Extract the [x, y] coordinate from the center of the cell holding the provided text.  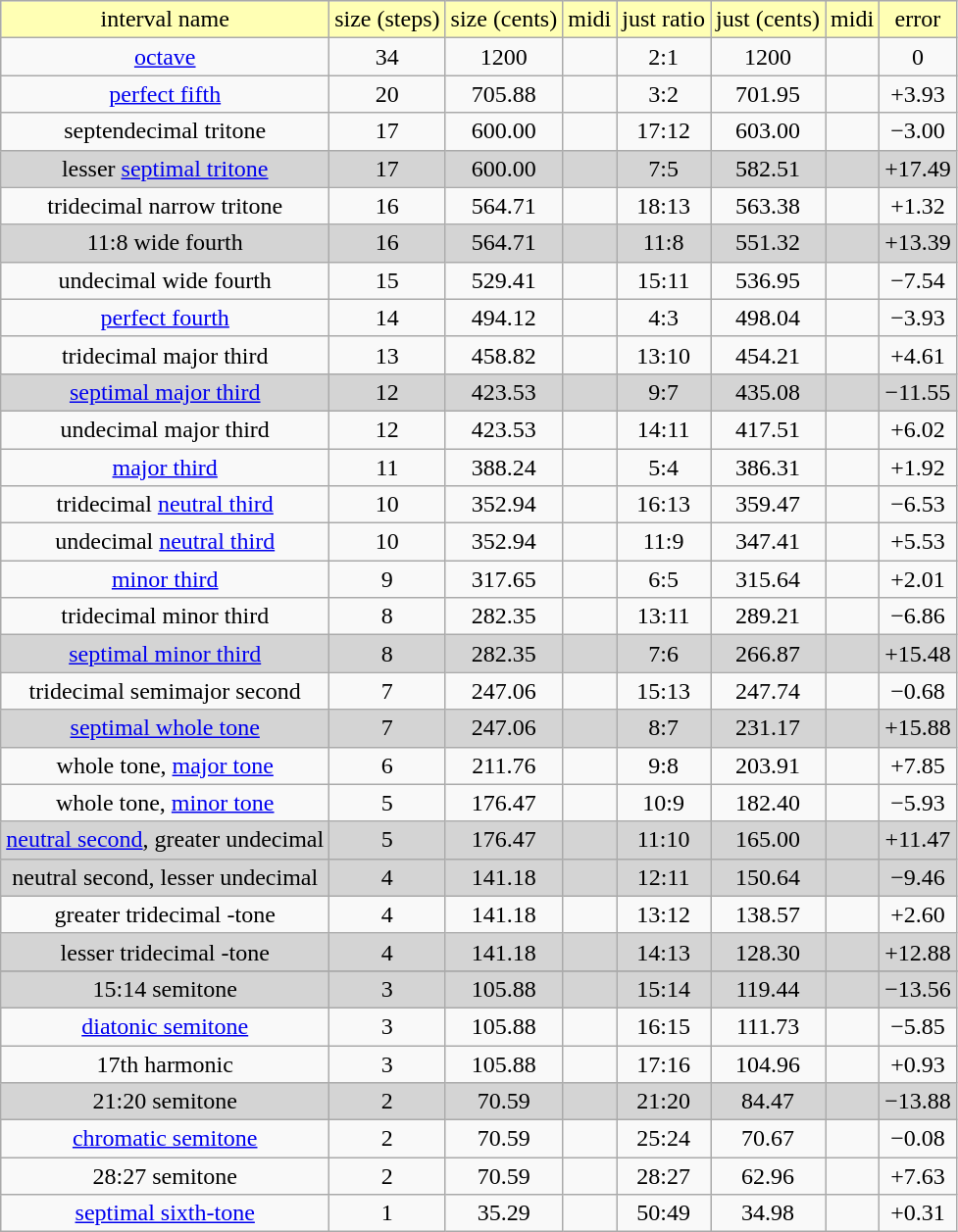
603.00 [767, 131]
203.91 [767, 765]
+2.01 [918, 579]
error [918, 20]
150.64 [767, 877]
+7.63 [918, 1176]
perfect fourth [165, 318]
−0.68 [918, 691]
25:24 [664, 1139]
231.17 [767, 728]
435.08 [767, 392]
minor third [165, 579]
7:5 [664, 169]
+2.60 [918, 914]
494.12 [504, 318]
+6.02 [918, 429]
+1.32 [918, 206]
247.74 [767, 691]
359.47 [767, 505]
11:8 wide fourth [165, 243]
septendecimal tritone [165, 131]
13 [387, 355]
17:16 [664, 1063]
15 [387, 280]
347.41 [767, 542]
+12.88 [918, 952]
whole tone, major tone [165, 765]
just (cents) [767, 20]
551.32 [767, 243]
lesser tridecimal -tone [165, 952]
34 [387, 57]
289.21 [767, 616]
+17.49 [918, 169]
−0.08 [918, 1139]
+1.92 [918, 468]
21:20 [664, 1102]
major third [165, 468]
septimal minor third [165, 654]
35.29 [504, 1213]
neutral second, lesser undecimal [165, 877]
14:11 [664, 429]
+7.85 [918, 765]
size (steps) [387, 20]
lesser septimal tritone [165, 169]
whole tone, minor tone [165, 803]
17:12 [664, 131]
undecimal neutral third [165, 542]
15:11 [664, 280]
17th harmonic [165, 1063]
34.98 [767, 1213]
9:7 [664, 392]
119.44 [767, 989]
1 [387, 1213]
498.04 [767, 318]
12:11 [664, 877]
−5.93 [918, 803]
20 [387, 94]
70.67 [767, 1139]
104.96 [767, 1063]
2:1 [664, 57]
6 [387, 765]
−13.56 [918, 989]
−7.54 [918, 280]
317.65 [504, 579]
+5.53 [918, 542]
chromatic semitone [165, 1139]
266.87 [767, 654]
15:13 [664, 691]
undecimal major third [165, 429]
just ratio [664, 20]
14:13 [664, 952]
111.73 [767, 1026]
septimal major third [165, 392]
+3.93 [918, 94]
11:10 [664, 840]
tridecimal semimajor second [165, 691]
705.88 [504, 94]
0 [918, 57]
size (cents) [504, 20]
septimal whole tone [165, 728]
14 [387, 318]
9:8 [664, 765]
15:14 [664, 989]
386.31 [767, 468]
10:9 [664, 803]
+15.48 [918, 654]
16:13 [664, 505]
211.76 [504, 765]
tridecimal major third [165, 355]
+15.88 [918, 728]
28:27 semitone [165, 1176]
octave [165, 57]
454.21 [767, 355]
16:15 [664, 1026]
13:11 [664, 616]
84.47 [767, 1102]
582.51 [767, 169]
417.51 [767, 429]
529.41 [504, 280]
perfect fifth [165, 94]
5:4 [664, 468]
458.82 [504, 355]
7:6 [664, 654]
13:10 [664, 355]
28:27 [664, 1176]
11:8 [664, 243]
563.38 [767, 206]
tridecimal minor third [165, 616]
6:5 [664, 579]
−3.93 [918, 318]
−3.00 [918, 131]
interval name [165, 20]
8:7 [664, 728]
18:13 [664, 206]
greater tridecimal -tone [165, 914]
50:49 [664, 1213]
−5.85 [918, 1026]
315.64 [767, 579]
182.40 [767, 803]
+11.47 [918, 840]
septimal sixth-tone [165, 1213]
138.57 [767, 914]
536.95 [767, 280]
388.24 [504, 468]
−6.53 [918, 505]
701.95 [767, 94]
+0.31 [918, 1213]
+4.61 [918, 355]
neutral second, greater undecimal [165, 840]
4:3 [664, 318]
15:14 semitone [165, 989]
+13.39 [918, 243]
11 [387, 468]
tridecimal narrow tritone [165, 206]
diatonic semitone [165, 1026]
+0.93 [918, 1063]
tridecimal neutral third [165, 505]
undecimal wide fourth [165, 280]
−9.46 [918, 877]
−11.55 [918, 392]
9 [387, 579]
62.96 [767, 1176]
21:20 semitone [165, 1102]
128.30 [767, 952]
13:12 [664, 914]
−6.86 [918, 616]
11:9 [664, 542]
3:2 [664, 94]
165.00 [767, 840]
−13.88 [918, 1102]
